Scan for the cell matching the given text and deliver its [x, y] coordinate at center. 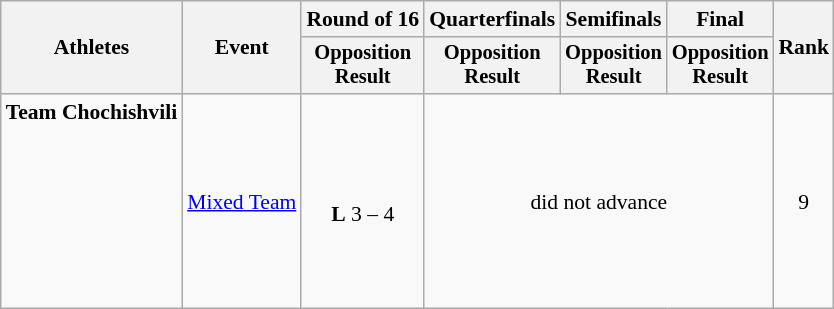
L 3 – 4 [362, 201]
Mixed Team [242, 201]
Final [720, 19]
Team Chochishvili [92, 201]
9 [804, 201]
did not advance [598, 201]
Quarterfinals [492, 19]
Athletes [92, 48]
Rank [804, 48]
Event [242, 48]
Semifinals [614, 19]
Round of 16 [362, 19]
